Locate the cell with the specified text and output its [x, y] center coordinate. 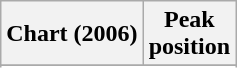
Peakposition [189, 34]
Chart (2006) [72, 34]
